Identify which cell holds the provided text, then report its [x, y] central coordinate. 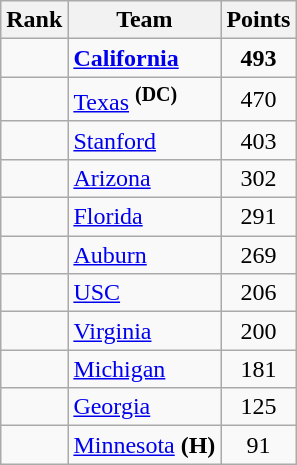
Auburn [144, 255]
269 [258, 255]
125 [258, 407]
Minnesota (H) [144, 445]
Points [258, 20]
403 [258, 140]
181 [258, 369]
91 [258, 445]
302 [258, 178]
Rank [34, 20]
470 [258, 100]
USC [144, 293]
493 [258, 58]
Michigan [144, 369]
Virginia [144, 331]
Stanford [144, 140]
291 [258, 217]
Arizona [144, 178]
200 [258, 331]
California [144, 58]
Georgia [144, 407]
Florida [144, 217]
206 [258, 293]
Texas (DC) [144, 100]
Team [144, 20]
